Find where the given text appears and provide that cell's center as (X, Y) coordinate. 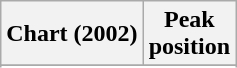
Chart (2002) (72, 34)
Peakposition (189, 34)
